Find where the given text appears and provide that cell's center as [x, y] coordinate. 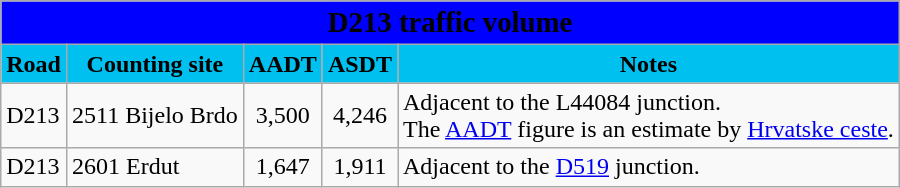
Adjacent to the D519 junction. [649, 167]
Road [34, 64]
AADT [282, 64]
Adjacent to the L44084 junction.The AADT figure is an estimate by Hrvatske ceste. [649, 116]
1,911 [360, 167]
1,647 [282, 167]
3,500 [282, 116]
Counting site [154, 64]
4,246 [360, 116]
Notes [649, 64]
2601 Erdut [154, 167]
ASDT [360, 64]
D213 traffic volume [450, 23]
2511 Bijelo Brdo [154, 116]
